Output the [x, y] coordinate of the center of the cell containing the given text.  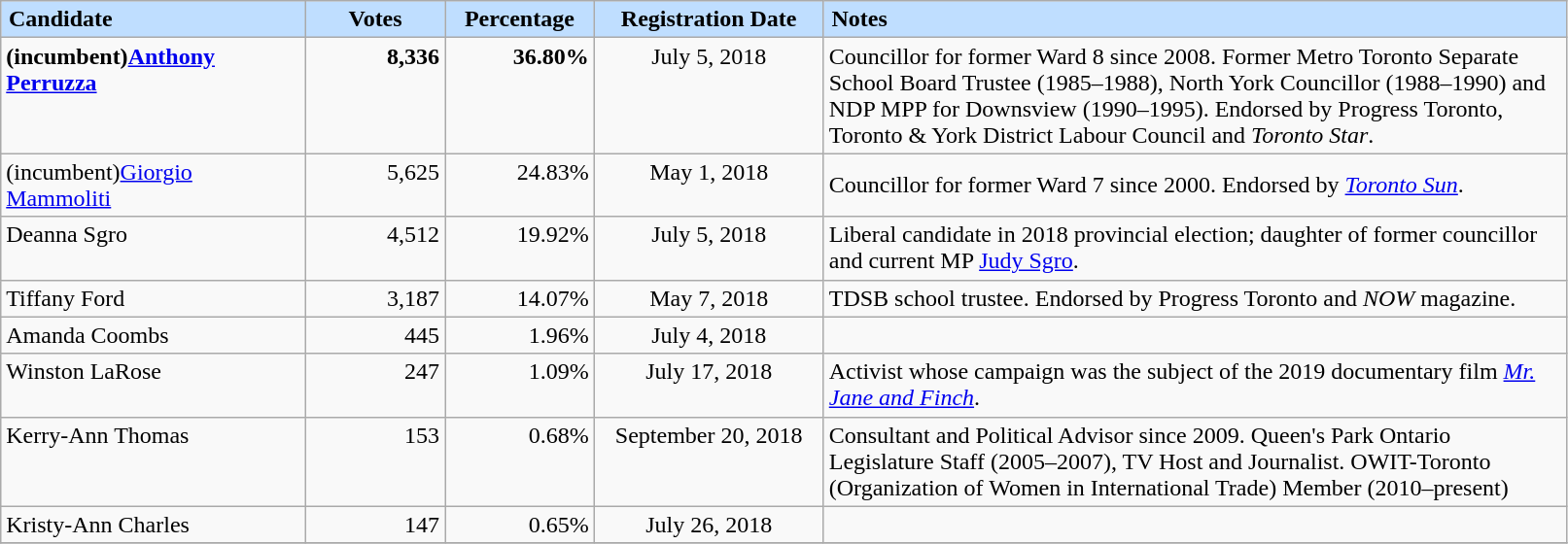
(incumbent)Giorgio Mammoliti [154, 185]
445 [375, 335]
5,625 [375, 185]
May 1, 2018 [709, 185]
Winston LaRose [154, 385]
24.83% [520, 185]
TDSB school trustee. Endorsed by Progress Toronto and NOW magazine. [1195, 298]
Councillor for former Ward 7 since 2000. Endorsed by Toronto Sun. [1195, 185]
153 [375, 461]
Percentage [520, 19]
Kristy-Ann Charles [154, 525]
July 26, 2018 [709, 525]
36.80% [520, 95]
(incumbent)Anthony Perruzza [154, 95]
4,512 [375, 249]
Kerry-Ann Thomas [154, 461]
July 17, 2018 [709, 385]
Deanna Sgro [154, 249]
May 7, 2018 [709, 298]
Activist whose campaign was the subject of the 2019 documentary film Mr. Jane and Finch. [1195, 385]
Notes [1195, 19]
14.07% [520, 298]
July 4, 2018 [709, 335]
247 [375, 385]
0.68% [520, 461]
September 20, 2018 [709, 461]
1.09% [520, 385]
3,187 [375, 298]
147 [375, 525]
Candidate [154, 19]
Votes [375, 19]
Liberal candidate in 2018 provincial election; daughter of former councillor and current MP Judy Sgro. [1195, 249]
8,336 [375, 95]
Registration Date [709, 19]
Tiffany Ford [154, 298]
0.65% [520, 525]
Amanda Coombs [154, 335]
1.96% [520, 335]
19.92% [520, 249]
